Capture the cell that displays the provided text and extract its [X, Y] central coordinate. 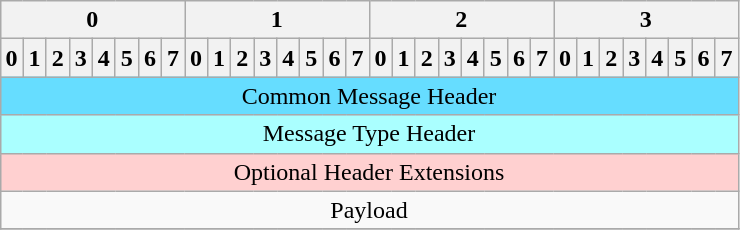
Payload [369, 210]
Message Type Header [369, 134]
Common Message Header [369, 96]
Optional Header Extensions [369, 172]
